Output the (X, Y) coordinate of the center of the cell containing the given text.  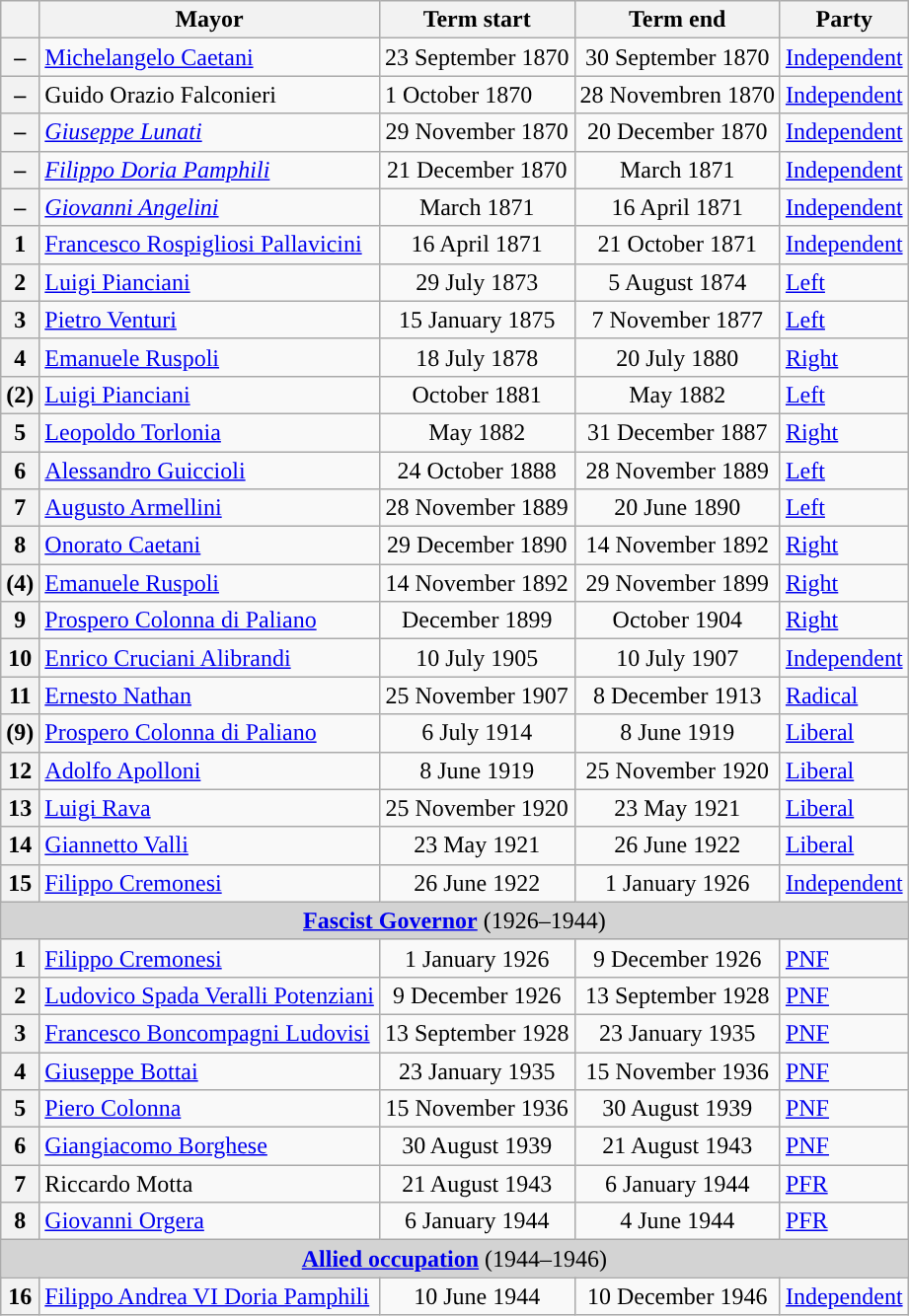
7 November 1877 (677, 320)
Giovanni Angelini (209, 207)
(2) (20, 395)
Onorato Caetani (209, 546)
Party (844, 20)
Ludovico Spada Veralli Potenziani (209, 995)
Piero Colonna (209, 1109)
29 November 1899 (677, 583)
25 November 1907 (477, 695)
15 (20, 883)
10 July 1907 (677, 658)
Guido Orazio Falconieri (209, 95)
4 June 1944 (677, 1221)
Filippo Andrea VI Doria Pamphili (209, 1296)
6 July 1914 (477, 733)
Adolfo Apolloni (209, 770)
Michelangelo Caetani (209, 57)
Fascist Governor (1926–1944) (454, 920)
Leopoldo Torlonia (209, 432)
10 June 1944 (477, 1296)
Ernesto Nathan (209, 695)
Augusto Armellini (209, 508)
23 September 1870 (477, 57)
13 (20, 808)
14 (20, 845)
8 December 1913 (677, 695)
Alessandro Guiccioli (209, 471)
29 November 1870 (477, 132)
Francesco Rospigliosi Pallavicini (209, 245)
Allied occupation (1944–1946) (454, 1259)
1 October 1870 (477, 95)
December 1899 (477, 621)
21 October 1871 (677, 245)
Giangiacomo Borghese (209, 1146)
29 December 1890 (477, 546)
16 (20, 1296)
20 July 1880 (677, 357)
Giovanni Orgera (209, 1221)
(9) (20, 733)
(4) (20, 583)
Giuseppe Lunati (209, 132)
9 (20, 621)
24 October 1888 (477, 471)
Mayor (209, 20)
Francesco Boncompagni Ludovisi (209, 1033)
18 July 1878 (477, 357)
20 December 1870 (677, 132)
10 July 1905 (477, 658)
Luigi Rava (209, 808)
28 Novembren 1870 (677, 95)
Filippo Doria Pamphili (209, 170)
Riccardo Motta (209, 1184)
Giuseppe Bottai (209, 1070)
10 (20, 658)
31 December 1887 (677, 432)
Radical (844, 695)
5 August 1874 (677, 282)
10 December 1946 (677, 1296)
30 September 1870 (677, 57)
20 June 1890 (677, 508)
29 July 1873 (477, 282)
12 (20, 770)
Pietro Venturi (209, 320)
Term start (477, 20)
October 1904 (677, 621)
11 (20, 695)
October 1881 (477, 395)
Enrico Cruciani Alibrandi (209, 658)
21 December 1870 (477, 170)
15 January 1875 (477, 320)
Term end (677, 20)
Giannetto Valli (209, 845)
